Return (x, y) of the center of cell containing provided text 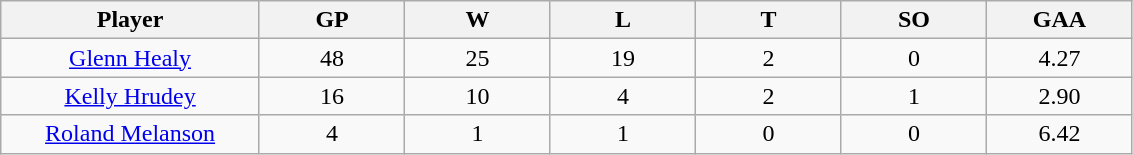
GAA (1060, 20)
16 (332, 96)
10 (478, 96)
6.42 (1060, 134)
Kelly Hrudey (130, 96)
Glenn Healy (130, 58)
T (768, 20)
25 (478, 58)
GP (332, 20)
Roland Melanson (130, 134)
48 (332, 58)
2.90 (1060, 96)
4.27 (1060, 58)
19 (622, 58)
W (478, 20)
Player (130, 20)
SO (914, 20)
L (622, 20)
